Locate the cell with the specified text and output its [x, y] center coordinate. 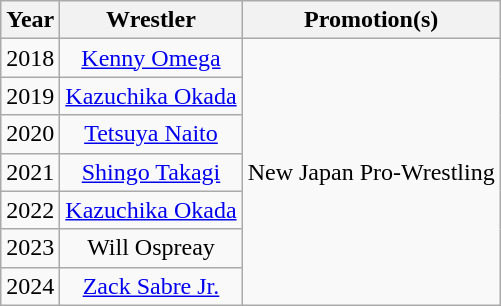
2018 [30, 58]
2021 [30, 172]
Wrestler [151, 20]
Promotion(s) [371, 20]
Kenny Omega [151, 58]
2020 [30, 134]
2022 [30, 210]
Year [30, 20]
Tetsuya Naito [151, 134]
Shingo Takagi [151, 172]
2023 [30, 248]
2024 [30, 286]
2019 [30, 96]
Will Ospreay [151, 248]
New Japan Pro-Wrestling [371, 172]
Zack Sabre Jr. [151, 286]
